Determine the [X, Y] coordinate at the center of the cell enclosing the given text.  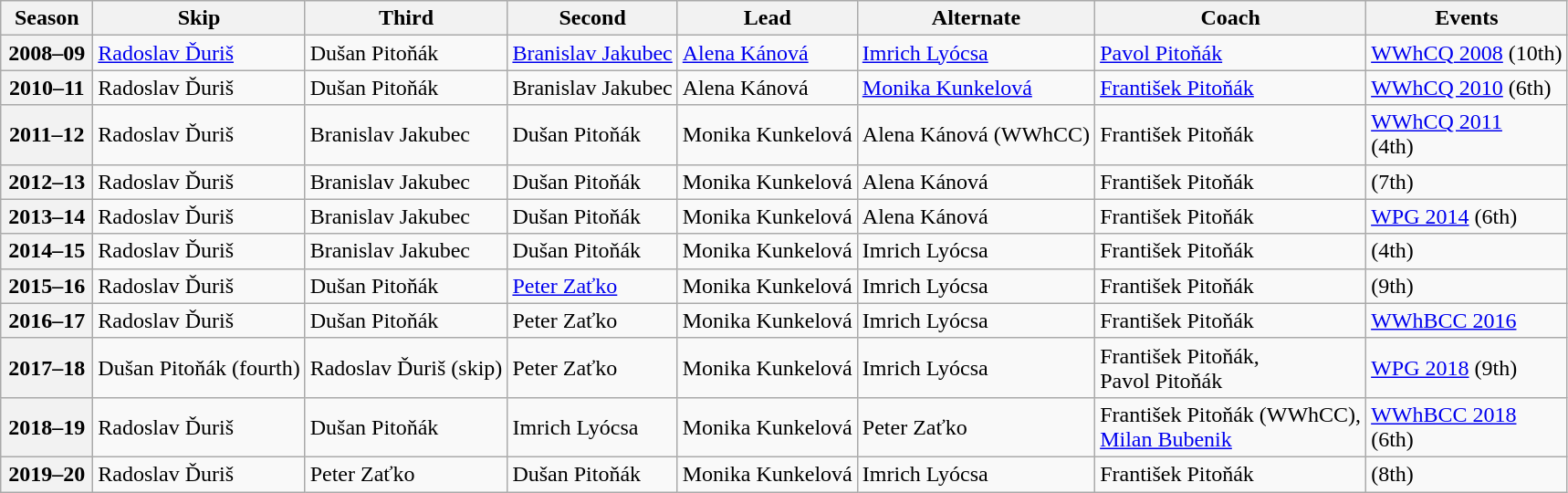
Alternate [976, 18]
Dušan Pitoňák (fourth) [199, 367]
WWhCQ 2010 (6th) [1467, 88]
2011–12 [47, 135]
Second [592, 18]
WWhCQ 2008 (10th) [1467, 53]
WWhBCC 2018 (6th) [1467, 427]
WPG 2018 (9th) [1467, 367]
Coach [1230, 18]
WPG 2014 (6th) [1467, 216]
Radoslav Ďuriš (skip) [406, 367]
(7th) [1467, 182]
Alena Kánová (WWhCC) [976, 135]
2015–16 [47, 286]
2017–18 [47, 367]
2010–11 [47, 88]
Events [1467, 18]
2016–17 [47, 320]
(8th) [1467, 474]
(9th) [1467, 286]
2008–09 [47, 53]
Pavol Pitoňák [1230, 53]
Lead [767, 18]
2013–14 [47, 216]
2014–15 [47, 251]
František Pitoňák (WWhCC),Milan Bubenik [1230, 427]
WWhCQ 2011 (4th) [1467, 135]
(4th) [1467, 251]
2019–20 [47, 474]
Skip [199, 18]
2018–19 [47, 427]
2012–13 [47, 182]
František Pitoňák,Pavol Pitoňák [1230, 367]
Third [406, 18]
Season [47, 18]
WWhBCC 2016 [1467, 320]
